Detect which cell encompasses the target text, then output its (x, y) center coordinate. 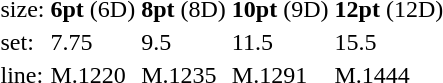
7.75 (93, 42)
9.5 (184, 42)
11.5 (280, 42)
